For the text-containing cell, return its midpoint in [X, Y] coordinate format. 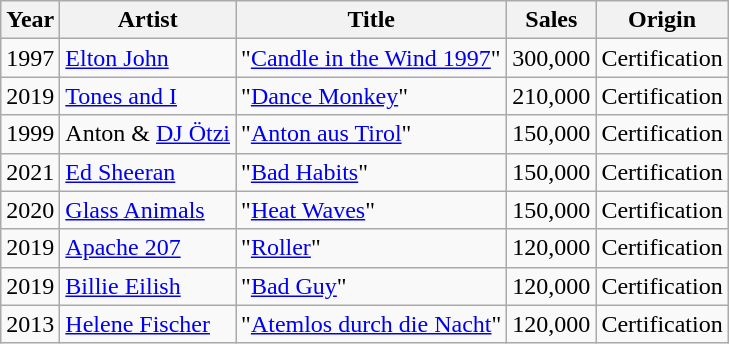
Sales [552, 20]
2013 [30, 324]
"Anton aus Tirol" [372, 134]
Title [372, 20]
1999 [30, 134]
Ed Sheeran [148, 172]
"Heat Waves" [372, 210]
Billie Eilish [148, 286]
Glass Animals [148, 210]
"Bad Habits" [372, 172]
1997 [30, 58]
210,000 [552, 96]
"Candle in the Wind 1997" [372, 58]
"Roller" [372, 248]
Year [30, 20]
"Dance Monkey" [372, 96]
Elton John [148, 58]
Anton & DJ Ötzi [148, 134]
Artist [148, 20]
2021 [30, 172]
2020 [30, 210]
"Atemlos durch die Nacht" [372, 324]
Origin [662, 20]
300,000 [552, 58]
Tones and I [148, 96]
"Bad Guy" [372, 286]
Helene Fischer [148, 324]
Apache 207 [148, 248]
